Scan for the cell matching the given text and deliver its [X, Y] coordinate at center. 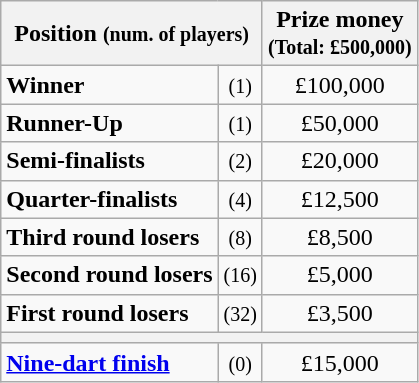
Runner-Up [110, 123]
(32) [240, 313]
£3,500 [340, 313]
(0) [240, 362]
Semi-finalists [110, 161]
Position (num. of players) [132, 34]
Third round losers [110, 237]
£20,000 [340, 161]
(8) [240, 237]
(2) [240, 161]
£15,000 [340, 362]
(16) [240, 275]
Second round losers [110, 275]
First round losers [110, 313]
Nine-dart finish [110, 362]
(4) [240, 199]
Prize money(Total: £500,000) [340, 34]
£5,000 [340, 275]
£8,500 [340, 237]
Winner [110, 85]
£12,500 [340, 199]
£100,000 [340, 85]
Quarter-finalists [110, 199]
£50,000 [340, 123]
